Capture the cell that displays the provided text and extract its [X, Y] central coordinate. 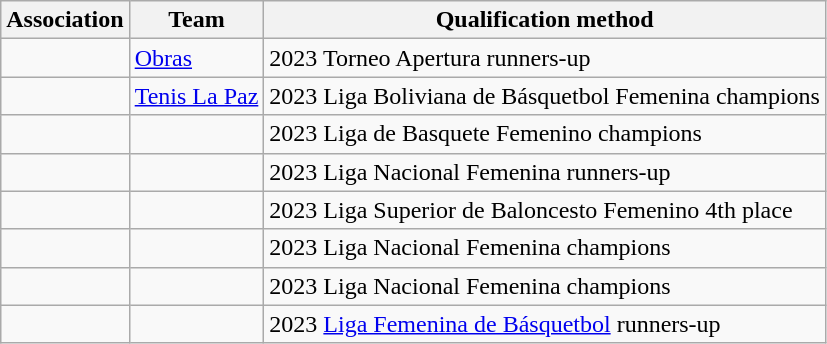
Obras [196, 58]
2023 Liga Superior de Baloncesto Femenino 4th place [545, 210]
2023 Liga Boliviana de Básquetbol Femenina champions [545, 96]
Association [65, 20]
Team [196, 20]
2023 Liga Nacional Femenina runners-up [545, 172]
Tenis La Paz [196, 96]
2023 Torneo Apertura runners-up [545, 58]
2023 Liga de Basquete Femenino champions [545, 134]
Qualification method [545, 20]
2023 Liga Femenina de Básquetbol runners-up [545, 324]
